Determine the [x, y] coordinate at the center of the cell enclosing the given text.  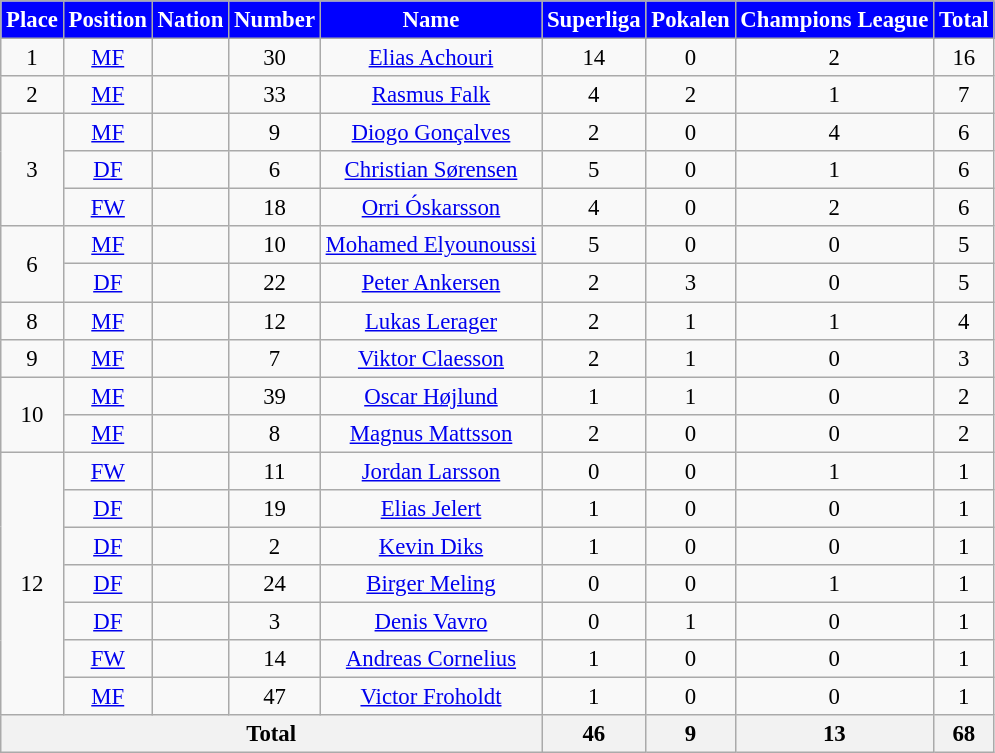
19 [275, 509]
11 [275, 471]
30 [275, 58]
18 [275, 208]
Kevin Diks [430, 546]
Elias Jelert [430, 509]
46 [594, 734]
Orri Óskarsson [430, 208]
68 [964, 734]
Rasmus Falk [430, 95]
39 [275, 396]
Jordan Larsson [430, 471]
Number [275, 20]
22 [275, 283]
Diogo Gonçalves [430, 133]
Viktor Claesson [430, 358]
Place [32, 20]
Name [430, 20]
47 [275, 697]
24 [275, 584]
Denis Vavro [430, 621]
Champions League [834, 20]
Victor Froholdt [430, 697]
Magnus Mattsson [430, 433]
Nation [190, 20]
Superliga [594, 20]
Birger Meling [430, 584]
Peter Ankersen [430, 283]
Oscar Højlund [430, 396]
13 [834, 734]
16 [964, 58]
Andreas Cornelius [430, 659]
Lukas Lerager [430, 321]
Elias Achouri [430, 58]
Christian Sørensen [430, 170]
Mohamed Elyounoussi [430, 245]
33 [275, 95]
Pokalen [690, 20]
Position [108, 20]
